Detect which cell encompasses the target text, then output its [X, Y] center coordinate. 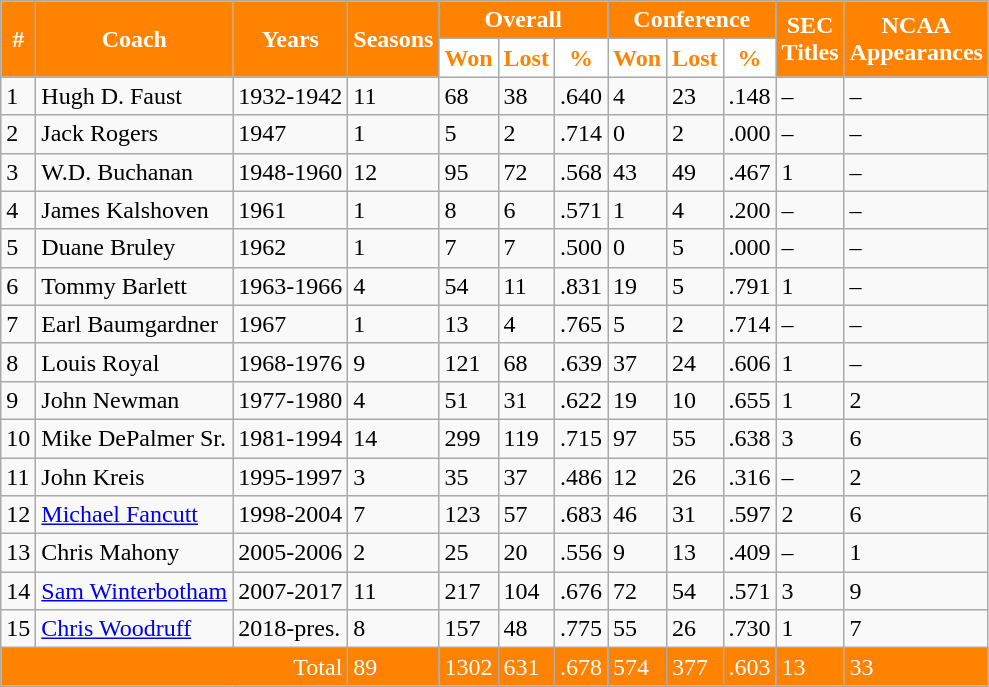
89 [394, 667]
20 [526, 553]
.655 [750, 400]
Coach [134, 39]
Hugh D. Faust [134, 96]
377 [695, 667]
.486 [580, 477]
W.D. Buchanan [134, 172]
NCAAAppearances [916, 39]
.500 [580, 248]
.640 [580, 96]
24 [695, 362]
.730 [750, 629]
Chris Woodruff [134, 629]
57 [526, 515]
.568 [580, 172]
# [18, 39]
.715 [580, 438]
James Kalshoven [134, 210]
1963-1966 [290, 286]
1968-1976 [290, 362]
Duane Bruley [134, 248]
49 [695, 172]
1962 [290, 248]
Tommy Barlett [134, 286]
John Kreis [134, 477]
Sam Winterbotham [134, 591]
1981-1994 [290, 438]
Mike DePalmer Sr. [134, 438]
104 [526, 591]
Total [174, 667]
.148 [750, 96]
1967 [290, 324]
119 [526, 438]
25 [468, 553]
35 [468, 477]
.556 [580, 553]
15 [18, 629]
Chris Mahony [134, 553]
.676 [580, 591]
.606 [750, 362]
574 [638, 667]
1948-1960 [290, 172]
1998-2004 [290, 515]
.775 [580, 629]
.409 [750, 553]
1977-1980 [290, 400]
.683 [580, 515]
Louis Royal [134, 362]
23 [695, 96]
.622 [580, 400]
Years [290, 39]
1961 [290, 210]
2005-2006 [290, 553]
299 [468, 438]
.765 [580, 324]
48 [526, 629]
1932-1942 [290, 96]
217 [468, 591]
Jack Rogers [134, 134]
.603 [750, 667]
46 [638, 515]
.638 [750, 438]
.597 [750, 515]
.467 [750, 172]
33 [916, 667]
43 [638, 172]
.831 [580, 286]
2007-2017 [290, 591]
631 [526, 667]
.678 [580, 667]
.639 [580, 362]
Michael Fancutt [134, 515]
2018-pres. [290, 629]
Seasons [394, 39]
97 [638, 438]
51 [468, 400]
.316 [750, 477]
1302 [468, 667]
John Newman [134, 400]
.791 [750, 286]
.200 [750, 210]
157 [468, 629]
Overall [524, 20]
SECTitles [810, 39]
Earl Baumgardner [134, 324]
38 [526, 96]
1947 [290, 134]
123 [468, 515]
Conference [692, 20]
1995-1997 [290, 477]
121 [468, 362]
95 [468, 172]
